Extract the (X, Y) coordinate from the center of the cell holding the provided text.  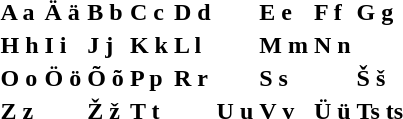
S s (284, 78)
I i (63, 45)
J j (106, 45)
N n (332, 45)
Õ õ (106, 78)
P p (148, 78)
K k (148, 45)
L l (192, 45)
M m (284, 45)
Ö ö (63, 78)
R r (192, 78)
